Provide the (X, Y) coordinate of the cell's center where the given text is located.  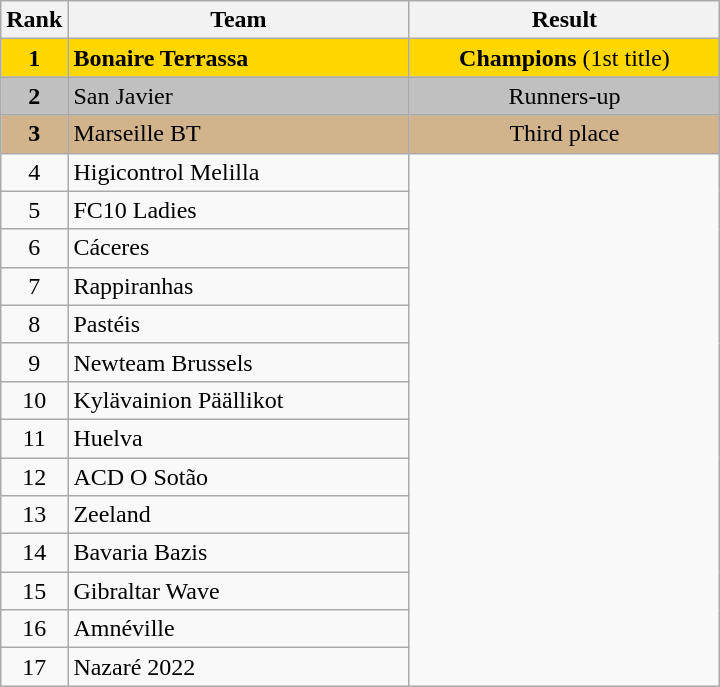
5 (34, 210)
Huelva (238, 438)
12 (34, 477)
Gibraltar Wave (238, 591)
6 (34, 248)
Rank (34, 20)
10 (34, 400)
15 (34, 591)
Zeeland (238, 515)
San Javier (238, 96)
4 (34, 172)
Third place (564, 134)
11 (34, 438)
Newteam Brussels (238, 362)
Higicontrol Melilla (238, 172)
Bavaria Bazis (238, 553)
Champions (1st title) (564, 58)
3 (34, 134)
Result (564, 20)
Cáceres (238, 248)
9 (34, 362)
Bonaire Terrassa (238, 58)
FC10 Ladies (238, 210)
ACD O Sotão (238, 477)
17 (34, 667)
1 (34, 58)
16 (34, 629)
7 (34, 286)
Pastéis (238, 324)
Nazaré 2022 (238, 667)
Rappiranhas (238, 286)
8 (34, 324)
Runners-up (564, 96)
Marseille BT (238, 134)
13 (34, 515)
Amnéville (238, 629)
Kylävainion Päällikot (238, 400)
2 (34, 96)
Team (238, 20)
14 (34, 553)
